Output the (X, Y) coordinate of the center of the cell containing the given text.  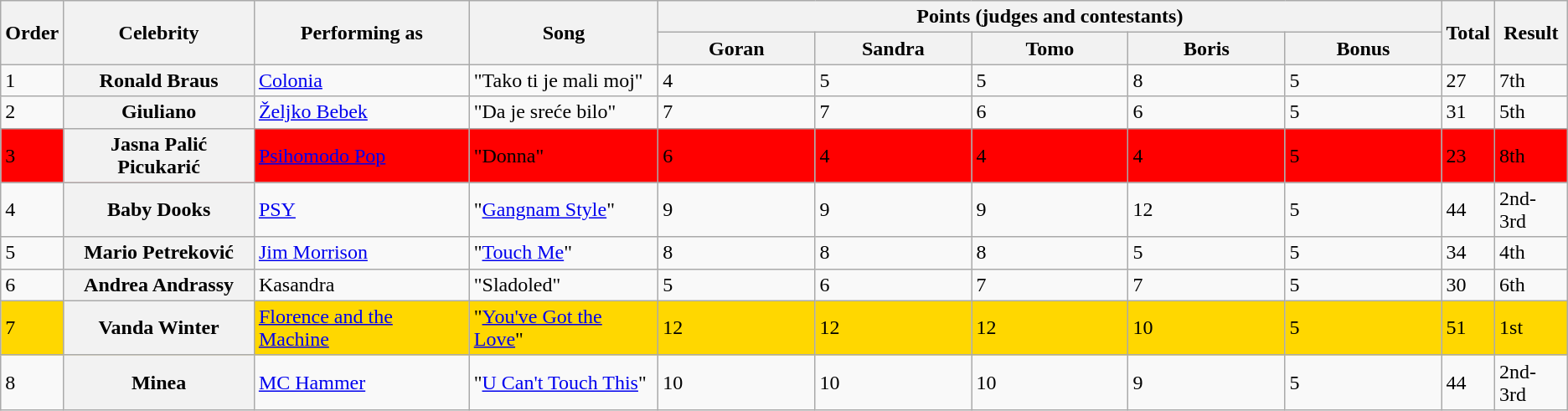
30 (1468, 285)
2 (32, 112)
Boris (1206, 49)
Order (32, 33)
Song (564, 33)
31 (1468, 112)
27 (1468, 80)
Celebrity (159, 33)
PSY (362, 209)
Psihomodo Pop (362, 156)
1st (1531, 328)
Ronald Braus (159, 80)
4th (1531, 253)
5th (1531, 112)
"U Can't Touch This" (564, 382)
Jim Morrison (362, 253)
6th (1531, 285)
"Sladoled" (564, 285)
Sandra (893, 49)
Vanda Winter (159, 328)
Colonia (362, 80)
Points (judges and contestants) (1050, 17)
Kasandra (362, 285)
51 (1468, 328)
"Gangnam Style" (564, 209)
Bonus (1364, 49)
Mario Petreković (159, 253)
Minea (159, 382)
Željko Bebek (362, 112)
"Da je sreće bilo" (564, 112)
Result (1531, 33)
7th (1531, 80)
23 (1468, 156)
Performing as (362, 33)
Goran (737, 49)
MC Hammer (362, 382)
Andrea Andrassy (159, 285)
"Donna" (564, 156)
Giuliano (159, 112)
Baby Dooks (159, 209)
Jasna Palić Picukarić (159, 156)
Total (1468, 33)
8th (1531, 156)
"You've Got the Love" (564, 328)
"Touch Me" (564, 253)
3 (32, 156)
Florence and the Machine (362, 328)
Tomo (1050, 49)
34 (1468, 253)
"Tako ti je mali moj" (564, 80)
1 (32, 80)
